Provide the [x, y] coordinate of the cell's center where the given text is located.  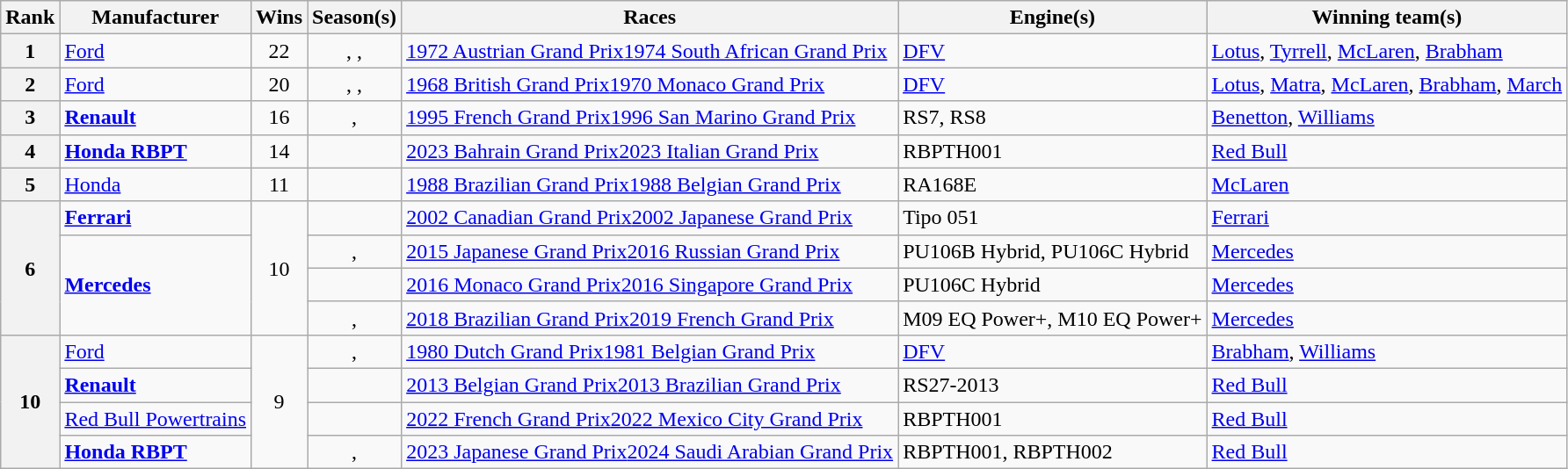
3 [30, 118]
PU106C Hybrid [1053, 285]
PU106B Hybrid, PU106C Hybrid [1053, 251]
22 [279, 51]
2 [30, 84]
M09 EQ Power+, M10 EQ Power+ [1053, 318]
RA168E [1053, 184]
2018 Brazilian Grand Prix2019 French Grand Prix [650, 318]
14 [279, 151]
McLaren [1387, 184]
RBPTH001, RBPTH002 [1053, 452]
Wins [279, 18]
2015 Japanese Grand Prix2016 Russian Grand Prix [650, 251]
1995 French Grand Prix1996 San Marino Grand Prix [650, 118]
2023 Japanese Grand Prix2024 Saudi Arabian Grand Prix [650, 452]
Benetton, Williams [1387, 118]
RS7, RS8 [1053, 118]
1 [30, 51]
2013 Belgian Grand Prix2013 Brazilian Grand Prix [650, 385]
1972 Austrian Grand Prix1974 South African Grand Prix [650, 51]
16 [279, 118]
Brabham, Williams [1387, 351]
Tipo 051 [1053, 218]
Season(s) [355, 18]
RS27-2013 [1053, 385]
4 [30, 151]
1988 Brazilian Grand Prix1988 Belgian Grand Prix [650, 184]
20 [279, 84]
11 [279, 184]
9 [279, 401]
1980 Dutch Grand Prix1981 Belgian Grand Prix [650, 351]
2016 Monaco Grand Prix2016 Singapore Grand Prix [650, 285]
Honda [156, 184]
6 [30, 268]
Lotus, Tyrrell, McLaren, Brabham [1387, 51]
Engine(s) [1053, 18]
Races [650, 18]
1968 British Grand Prix1970 Monaco Grand Prix [650, 84]
Red Bull Powertrains [156, 419]
2002 Canadian Grand Prix2002 Japanese Grand Prix [650, 218]
Manufacturer [156, 18]
2023 Bahrain Grand Prix2023 Italian Grand Prix [650, 151]
5 [30, 184]
2022 French Grand Prix2022 Mexico City Grand Prix [650, 419]
Rank [30, 18]
Lotus, Matra, McLaren, Brabham, March [1387, 84]
Winning team(s) [1387, 18]
